Provide the [x, y] coordinate of the cell's center where the given text is located.  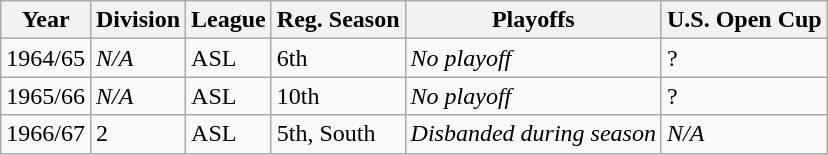
League [229, 20]
Disbanded during season [533, 134]
Reg. Season [338, 20]
Playoffs [533, 20]
1966/67 [46, 134]
6th [338, 58]
1965/66 [46, 96]
U.S. Open Cup [744, 20]
5th, South [338, 134]
1964/65 [46, 58]
Year [46, 20]
Division [138, 20]
10th [338, 96]
2 [138, 134]
